Return [X, Y] of the center of cell containing provided text 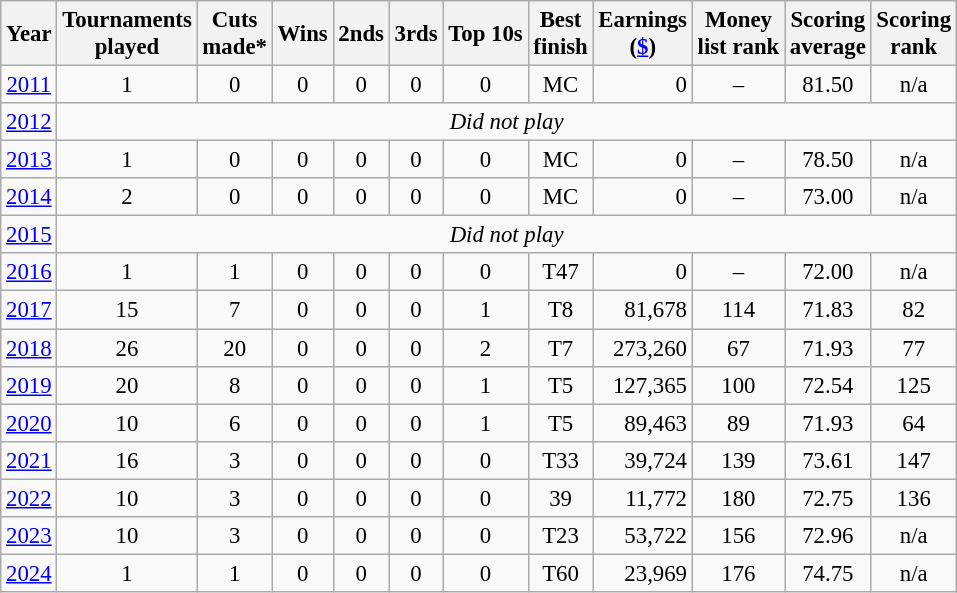
176 [738, 573]
T8 [560, 310]
Top 10s [486, 34]
73.00 [828, 197]
T60 [560, 573]
2018 [29, 348]
72.00 [828, 273]
72.54 [828, 385]
26 [127, 348]
Cuts made* [234, 34]
2014 [29, 197]
6 [234, 423]
Scoring average [828, 34]
T23 [560, 536]
2012 [29, 122]
53,722 [642, 536]
114 [738, 310]
T7 [560, 348]
77 [914, 348]
11,772 [642, 498]
3rds [416, 34]
2016 [29, 273]
2024 [29, 573]
39 [560, 498]
Scoringrank [914, 34]
273,260 [642, 348]
81,678 [642, 310]
2017 [29, 310]
67 [738, 348]
2nds [361, 34]
180 [738, 498]
Year [29, 34]
39,724 [642, 460]
72.75 [828, 498]
Tournaments played [127, 34]
64 [914, 423]
2011 [29, 85]
8 [234, 385]
23,969 [642, 573]
71.83 [828, 310]
2020 [29, 423]
72.96 [828, 536]
89 [738, 423]
7 [234, 310]
78.50 [828, 160]
2019 [29, 385]
89,463 [642, 423]
73.61 [828, 460]
2013 [29, 160]
2021 [29, 460]
Best finish [560, 34]
136 [914, 498]
2022 [29, 498]
Moneylist rank [738, 34]
81.50 [828, 85]
2015 [29, 235]
74.75 [828, 573]
T33 [560, 460]
139 [738, 460]
127,365 [642, 385]
Wins [302, 34]
125 [914, 385]
Earnings($) [642, 34]
156 [738, 536]
T47 [560, 273]
15 [127, 310]
16 [127, 460]
2023 [29, 536]
82 [914, 310]
100 [738, 385]
147 [914, 460]
